Return the (X, Y) coordinate for the center point of the cell that contains the specified text.  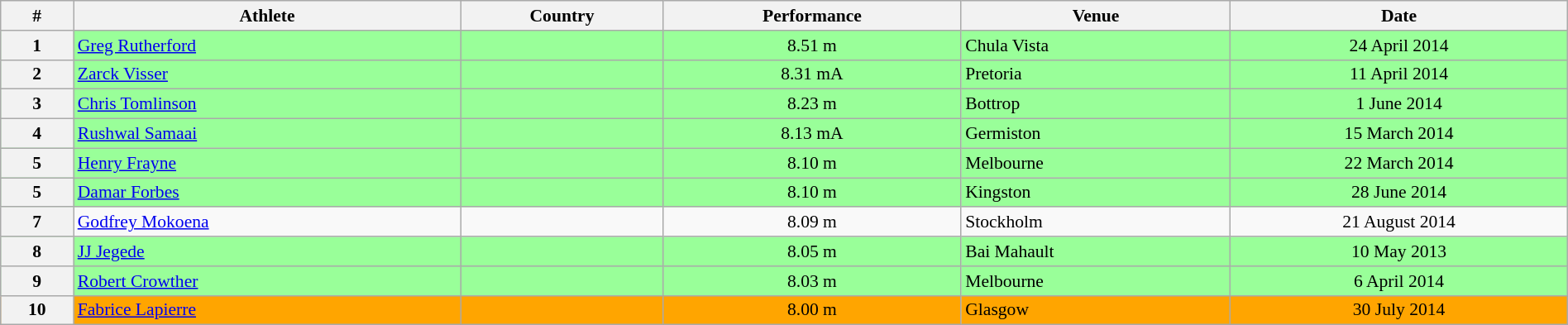
JJ Jegede (268, 251)
28 June 2014 (1399, 193)
4 (37, 134)
Robert Crowther (268, 281)
8.09 m (812, 222)
2 (37, 74)
Germiston (1096, 134)
3 (37, 104)
Bai Mahault (1096, 251)
10 May 2013 (1399, 251)
Kingston (1096, 193)
30 July 2014 (1399, 310)
Bottrop (1096, 104)
6 April 2014 (1399, 281)
Glasgow (1096, 310)
24 April 2014 (1399, 45)
8.31 mA (812, 74)
15 March 2014 (1399, 134)
Damar Forbes (268, 193)
9 (37, 281)
8.03 m (812, 281)
1 June 2014 (1399, 104)
# (37, 16)
11 April 2014 (1399, 74)
8 (37, 251)
Greg Rutherford (268, 45)
21 August 2014 (1399, 222)
Country (562, 16)
Date (1399, 16)
7 (37, 222)
8.00 m (812, 310)
Venue (1096, 16)
Chula Vista (1096, 45)
8.23 m (812, 104)
Godfrey Mokoena (268, 222)
Athlete (268, 16)
8.13 mA (812, 134)
8.05 m (812, 251)
Performance (812, 16)
Zarck Visser (268, 74)
10 (37, 310)
Chris Tomlinson (268, 104)
1 (37, 45)
Rushwal Samaai (268, 134)
22 March 2014 (1399, 163)
Stockholm (1096, 222)
Pretoria (1096, 74)
Fabrice Lapierre (268, 310)
Henry Frayne (268, 163)
8.51 m (812, 45)
